Pinpoint the cell where the given text exists, returning its (X, Y) midpoint coordinate. 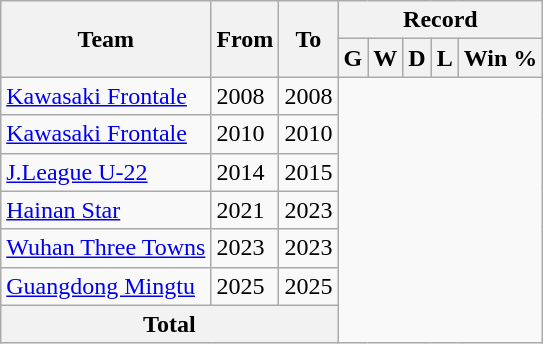
W (386, 58)
Total (170, 324)
2014 (245, 172)
2015 (308, 172)
Record (440, 20)
Wuhan Three Towns (106, 248)
D (417, 58)
Hainan Star (106, 210)
G (353, 58)
Team (106, 39)
Win % (500, 58)
From (245, 39)
To (308, 39)
2021 (245, 210)
J.League U-22 (106, 172)
Guangdong Mingtu (106, 286)
L (444, 58)
